Determine the (x, y) coordinate at the center of the cell enclosing the given text.  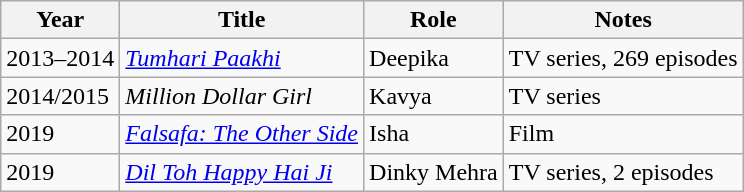
Deepika (434, 58)
TV series, 2 episodes (623, 172)
Title (242, 20)
Year (60, 20)
Falsafa: The Other Side (242, 134)
Isha (434, 134)
Film (623, 134)
Kavya (434, 96)
TV series, 269 episodes (623, 58)
Notes (623, 20)
2013–2014 (60, 58)
Role (434, 20)
Dinky Mehra (434, 172)
Million Dollar Girl (242, 96)
Tumhari Paakhi (242, 58)
TV series (623, 96)
Dil Toh Happy Hai Ji (242, 172)
2014/2015 (60, 96)
